Detect which cell encompasses the target text, then output its (X, Y) center coordinate. 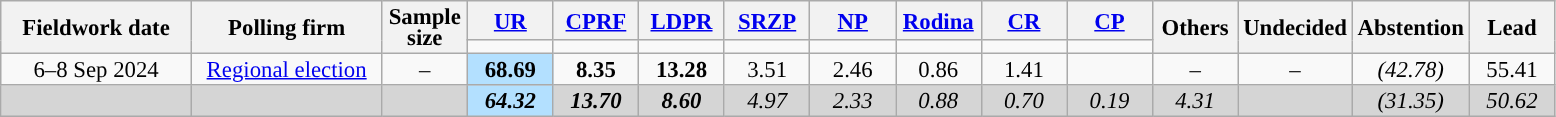
0.86 (939, 70)
0.70 (1024, 101)
2.33 (853, 101)
Samplesize (425, 28)
UR (511, 20)
1.41 (1024, 70)
LDPR (682, 20)
Undecided (1295, 28)
Rodina (939, 20)
13.28 (682, 70)
NP (853, 20)
(31.35) (1410, 101)
3.51 (767, 70)
CP (1110, 20)
0.88 (939, 101)
50.62 (1512, 101)
CPRF (596, 20)
4.31 (1195, 101)
Others (1195, 28)
64.32 (511, 101)
13.70 (596, 101)
6–8 Sep 2024 (96, 70)
CR (1024, 20)
(42.78) (1410, 70)
Fieldwork date (96, 28)
SRZP (767, 20)
Abstention (1410, 28)
8.35 (596, 70)
Lead (1512, 28)
4.97 (767, 101)
Regional election (286, 70)
68.69 (511, 70)
0.19 (1110, 101)
Polling firm (286, 28)
2.46 (853, 70)
55.41 (1512, 70)
8.60 (682, 101)
